Provide the [X, Y] coordinate of the cell's center where the given text is located.  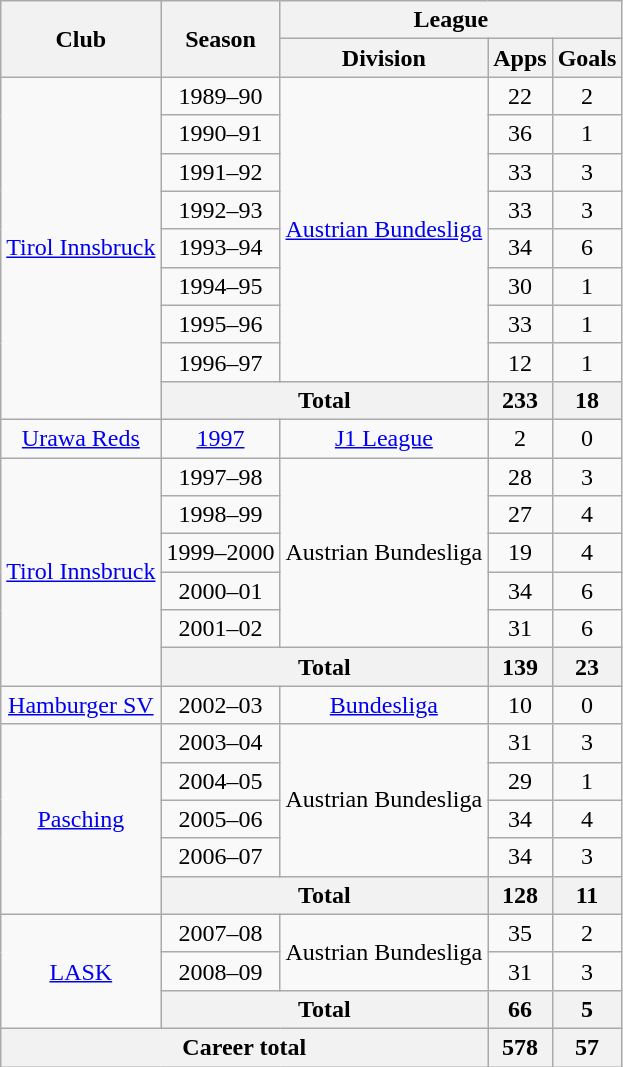
2008–09 [220, 971]
Club [81, 39]
22 [520, 96]
2000–01 [220, 591]
12 [520, 362]
36 [520, 134]
233 [520, 400]
J1 League [384, 438]
2007–08 [220, 933]
Goals [587, 58]
18 [587, 400]
1995–96 [220, 324]
Season [220, 39]
1990–91 [220, 134]
2005–06 [220, 819]
LASK [81, 971]
23 [587, 667]
128 [520, 895]
1993–94 [220, 248]
Hamburger SV [81, 705]
578 [520, 1047]
Career total [244, 1047]
1997–98 [220, 477]
66 [520, 1009]
2006–07 [220, 857]
2002–03 [220, 705]
1991–92 [220, 172]
2003–04 [220, 743]
1996–97 [220, 362]
Apps [520, 58]
28 [520, 477]
139 [520, 667]
35 [520, 933]
1989–90 [220, 96]
1994–95 [220, 286]
2001–02 [220, 629]
27 [520, 515]
1999–2000 [220, 553]
1992–93 [220, 210]
19 [520, 553]
1998–99 [220, 515]
1997 [220, 438]
Bundesliga [384, 705]
29 [520, 781]
Pasching [81, 819]
10 [520, 705]
11 [587, 895]
2004–05 [220, 781]
5 [587, 1009]
Urawa Reds [81, 438]
30 [520, 286]
Division [384, 58]
57 [587, 1047]
League [451, 20]
